Pinpoint the cell where the given text exists, returning its (X, Y) midpoint coordinate. 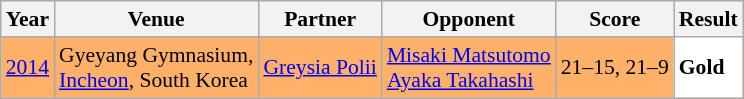
Gyeyang Gymnasium,Incheon, South Korea (156, 68)
2014 (28, 68)
21–15, 21–9 (615, 68)
Score (615, 19)
Result (708, 19)
Greysia Polii (320, 68)
Year (28, 19)
Partner (320, 19)
Misaki Matsutomo Ayaka Takahashi (469, 68)
Venue (156, 19)
Gold (708, 68)
Opponent (469, 19)
